Capture the cell that displays the provided text and extract its [x, y] central coordinate. 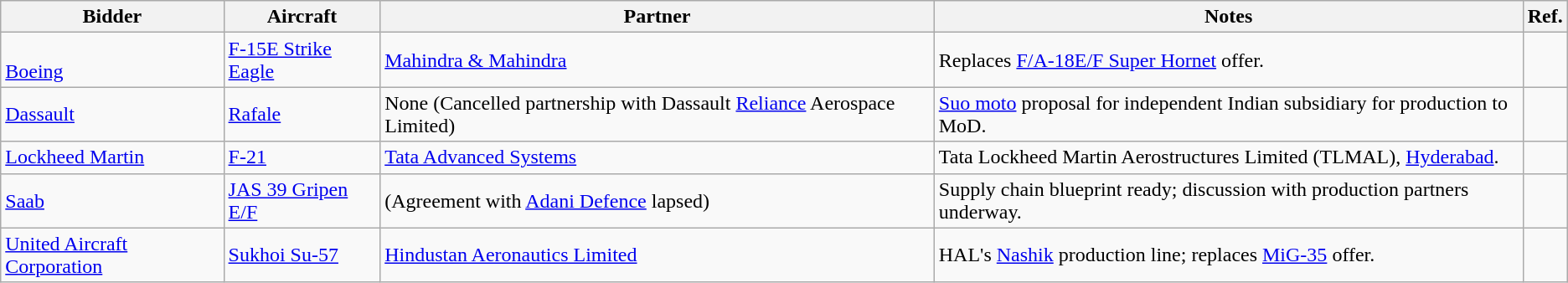
Lockheed Martin [112, 157]
Partner [658, 17]
HAL's Nashik production line; replaces MiG-35 offer. [1228, 255]
Mahindra & Mahindra [658, 60]
(Agreement with Adani Defence lapsed) [658, 201]
F-21 [302, 157]
JAS 39 Gripen E/F [302, 201]
United Aircraft Corporation [112, 255]
Suo moto proposal for independent Indian subsidiary for production to MoD. [1228, 114]
Replaces F/A-18E/F Super Hornet offer. [1228, 60]
Sukhoi Su-57 [302, 255]
Rafale [302, 114]
Hindustan Aeronautics Limited [658, 255]
Tata Lockheed Martin Aerostructures Limited (TLMAL), Hyderabad. [1228, 157]
Dassault [112, 114]
None (Cancelled partnership with Dassault Reliance Aerospace Limited) [658, 114]
Aircraft [302, 17]
Supply chain blueprint ready; discussion with production partners underway. [1228, 201]
F-15E Strike Eagle [302, 60]
Ref. [1545, 17]
Saab [112, 201]
Notes [1228, 17]
Bidder [112, 17]
Boeing [112, 60]
Tata Advanced Systems [658, 157]
